Provide the (x, y) coordinate of the cell's center where the given text is located.  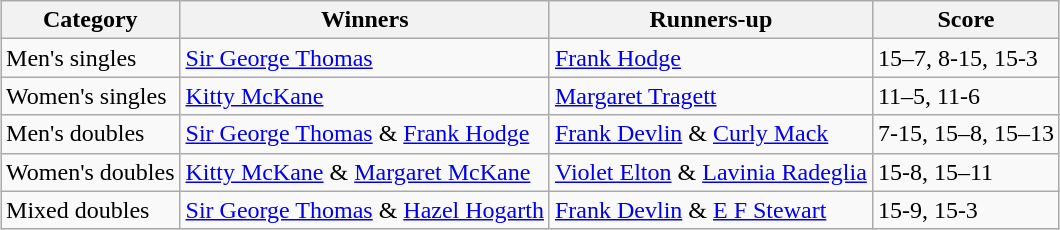
Sir George Thomas (364, 58)
Margaret Tragett (710, 96)
Sir George Thomas & Hazel Hogarth (364, 210)
Frank Devlin & Curly Mack (710, 134)
Men's doubles (90, 134)
Category (90, 20)
Men's singles (90, 58)
15–7, 8-15, 15-3 (966, 58)
Score (966, 20)
7-15, 15–8, 15–13 (966, 134)
11–5, 11-6 (966, 96)
Violet Elton & Lavinia Radeglia (710, 172)
Runners-up (710, 20)
Frank Devlin & E F Stewart (710, 210)
Women's singles (90, 96)
Women's doubles (90, 172)
Kitty McKane & Margaret McKane (364, 172)
15-9, 15-3 (966, 210)
Frank Hodge (710, 58)
15-8, 15–11 (966, 172)
Sir George Thomas & Frank Hodge (364, 134)
Winners (364, 20)
Mixed doubles (90, 210)
Kitty McKane (364, 96)
